Locate the cell with the specified text and output its (x, y) center coordinate. 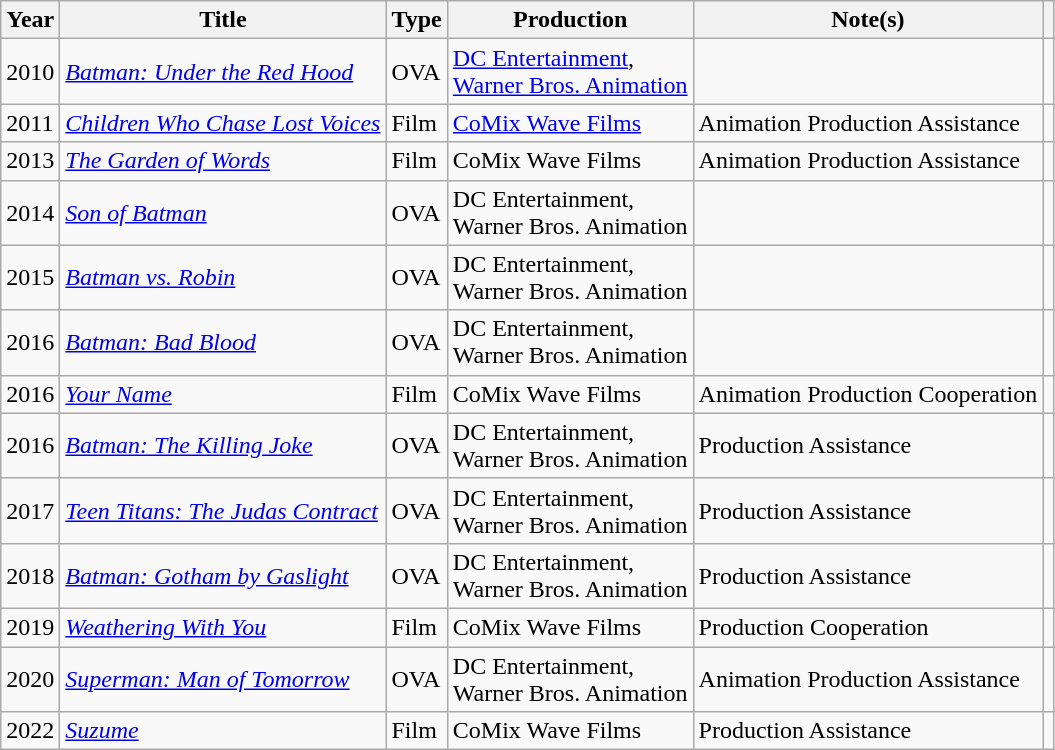
Batman vs. Robin (223, 278)
Your Name (223, 394)
Batman: Bad Blood (223, 342)
Note(s) (868, 20)
The Garden of Words (223, 161)
2013 (30, 161)
Teen Titans: The Judas Contract (223, 510)
Weathering With You (223, 627)
Children Who Chase Lost Voices (223, 123)
Animation Production Cooperation (868, 394)
Year (30, 20)
2017 (30, 510)
Batman: Gotham by Gaslight (223, 576)
2019 (30, 627)
2020 (30, 678)
2022 (30, 731)
2014 (30, 212)
Batman: Under the Red Hood (223, 72)
Title (223, 20)
2010 (30, 72)
Son of Batman (223, 212)
2011 (30, 123)
2018 (30, 576)
Production (570, 20)
Superman: Man of Tomorrow (223, 678)
Production Cooperation (868, 627)
2015 (30, 278)
Type (416, 20)
Batman: The Killing Joke (223, 446)
Suzume (223, 731)
